Extract the (x, y) coordinate from the center of the cell holding the provided text.  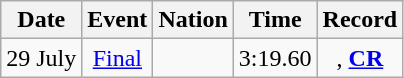
, CR (360, 58)
Time (275, 20)
3:19.60 (275, 58)
Nation (193, 20)
29 July (42, 58)
Final (118, 58)
Record (360, 20)
Date (42, 20)
Event (118, 20)
